Find where the given text appears and provide that cell's center as (x, y) coordinate. 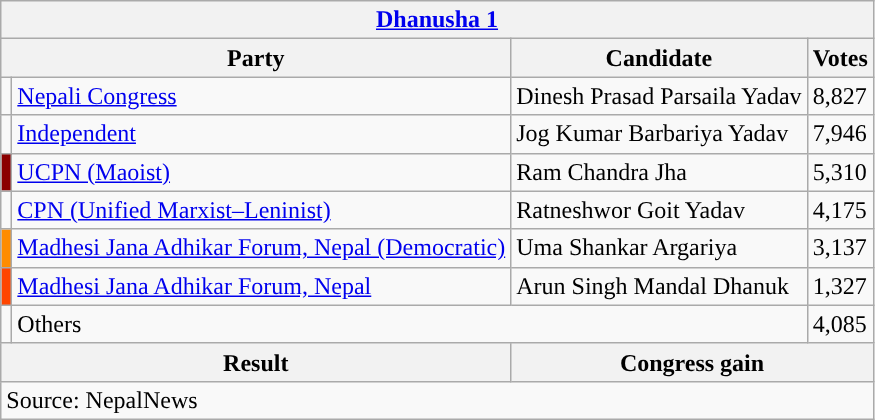
CPN (Unified Marxist–Leninist) (262, 210)
UCPN (Maoist) (262, 172)
Votes (840, 58)
Others (410, 324)
8,827 (840, 96)
Party (256, 58)
Uma Shankar Argariya (659, 248)
Candidate (659, 58)
Madhesi Jana Adhikar Forum, Nepal (Democratic) (262, 248)
4,085 (840, 324)
Arun Singh Mandal Dhanuk (659, 286)
1,327 (840, 286)
Ram Chandra Jha (659, 172)
5,310 (840, 172)
Congress gain (692, 362)
Ratneshwor Goit Yadav (659, 210)
4,175 (840, 210)
Madhesi Jana Adhikar Forum, Nepal (262, 286)
Dhanusha 1 (438, 20)
Result (256, 362)
Nepali Congress (262, 96)
Dinesh Prasad Parsaila Yadav (659, 96)
3,137 (840, 248)
Source: NepalNews (438, 400)
Independent (262, 134)
7,946 (840, 134)
Jog Kumar Barbariya Yadav (659, 134)
